Output the [X, Y] coordinate of the center of the cell containing the given text.  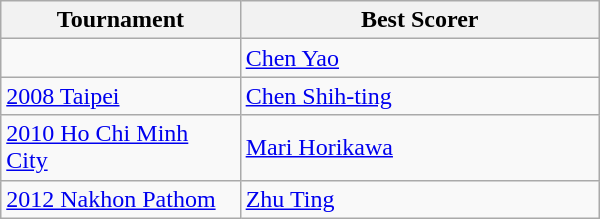
2008 Taipei [120, 96]
Tournament [120, 20]
Zhu Ting [420, 199]
Chen Shih-ting [420, 96]
2010 Ho Chi Minh City [120, 148]
2012 Nakhon Pathom [120, 199]
Mari Horikawa [420, 148]
Chen Yao [420, 58]
Best Scorer [420, 20]
